Capture the cell that displays the provided text and extract its [X, Y] central coordinate. 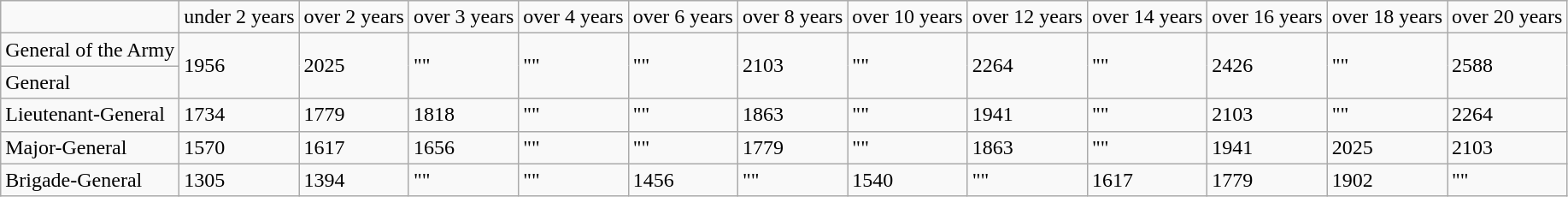
1540 [907, 180]
over 8 years [792, 17]
2588 [1507, 66]
General of the Army [91, 50]
over 10 years [907, 17]
2426 [1267, 66]
1956 [239, 66]
1656 [463, 147]
over 2 years [354, 17]
over 16 years [1267, 17]
1818 [463, 115]
over 3 years [463, 17]
1456 [683, 180]
over 12 years [1027, 17]
Brigade-General [91, 180]
1570 [239, 147]
under 2 years [239, 17]
over 4 years [573, 17]
over 20 years [1507, 17]
1902 [1387, 180]
1394 [354, 180]
1305 [239, 180]
over 18 years [1387, 17]
1734 [239, 115]
Major-General [91, 147]
General [91, 82]
Lieutenant-General [91, 115]
over 14 years [1147, 17]
over 6 years [683, 17]
